Scan for the cell matching the given text and deliver its [x, y] coordinate at center. 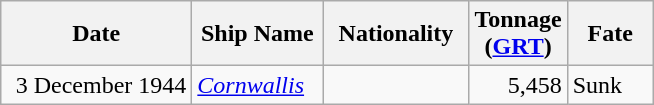
Tonnage (GRT) [518, 34]
Sunk [610, 85]
Date [96, 34]
Ship Name [258, 34]
5,458 [518, 85]
Nationality [396, 34]
Cornwallis [258, 85]
Fate [610, 34]
3 December 1944 [96, 85]
